Search for the cell housing the specified text and yield its (X, Y) center coordinate. 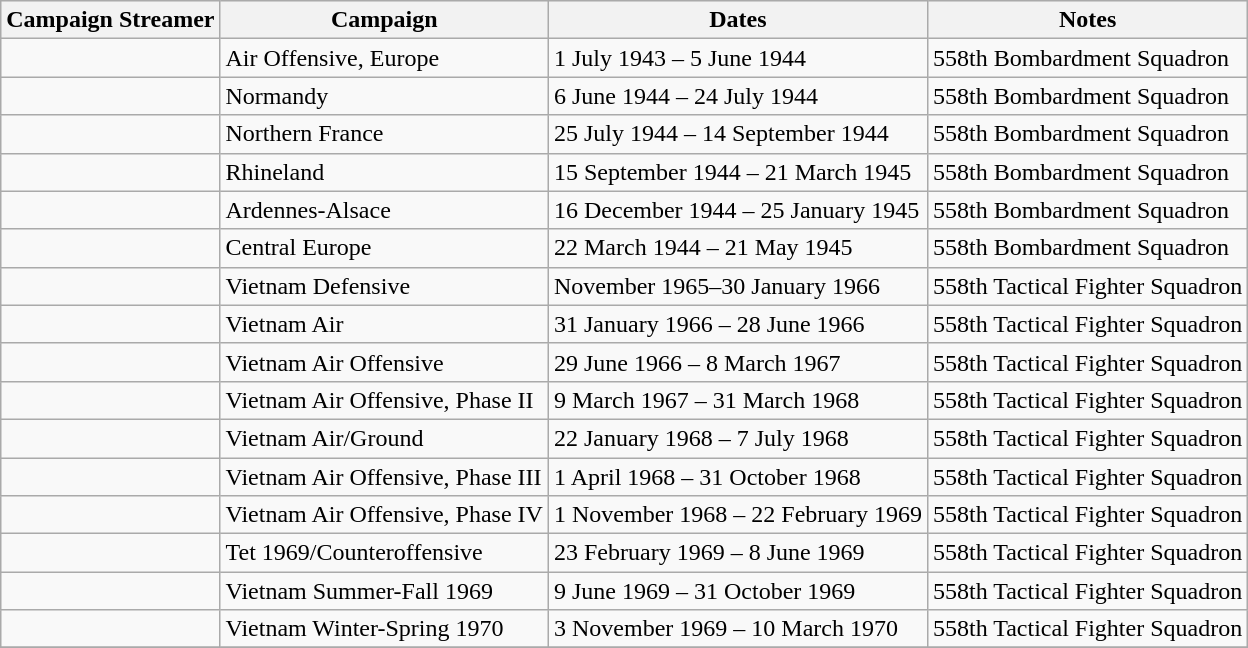
Campaign (384, 20)
1 November 1968 – 22 February 1969 (738, 515)
Normandy (384, 96)
9 March 1967 – 31 March 1968 (738, 400)
1 July 1943 – 5 June 1944 (738, 58)
31 January 1966 – 28 June 1966 (738, 324)
Air Offensive, Europe (384, 58)
Vietnam Air (384, 324)
November 1965–30 January 1966 (738, 286)
25 July 1944 – 14 September 1944 (738, 134)
Ardennes-Alsace (384, 210)
22 March 1944 – 21 May 1945 (738, 248)
Vietnam Air Offensive, Phase IV (384, 515)
15 September 1944 – 21 March 1945 (738, 172)
Vietnam Air/Ground (384, 438)
Vietnam Defensive (384, 286)
Campaign Streamer (110, 20)
29 June 1966 – 8 March 1967 (738, 362)
23 February 1969 – 8 June 1969 (738, 553)
Vietnam Winter-Spring 1970 (384, 629)
Vietnam Air Offensive, Phase II (384, 400)
1 April 1968 – 31 October 1968 (738, 477)
9 June 1969 – 31 October 1969 (738, 591)
Vietnam Air Offensive (384, 362)
Northern France (384, 134)
Notes (1087, 20)
3 November 1969 – 10 March 1970 (738, 629)
Rhineland (384, 172)
Tet 1969/Counteroffensive (384, 553)
Central Europe (384, 248)
Dates (738, 20)
22 January 1968 – 7 July 1968 (738, 438)
16 December 1944 – 25 January 1945 (738, 210)
6 June 1944 – 24 July 1944 (738, 96)
Vietnam Summer-Fall 1969 (384, 591)
Vietnam Air Offensive, Phase III (384, 477)
